Find where the given text appears and provide that cell's center as [X, Y] coordinate. 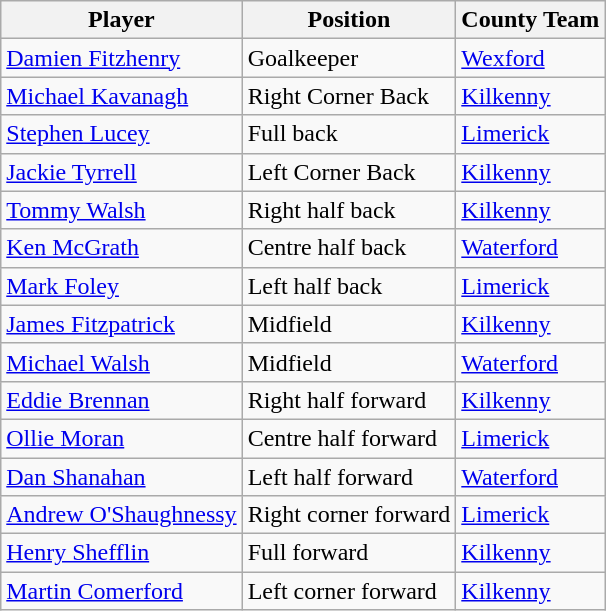
Player [122, 20]
Centre half forward [349, 438]
Right half back [349, 210]
Position [349, 20]
Left corner forward [349, 591]
Andrew O'Shaughnessy [122, 515]
Wexford [530, 58]
Left Corner Back [349, 172]
Michael Walsh [122, 362]
Eddie Brennan [122, 400]
Martin Comerford [122, 591]
Tommy Walsh [122, 210]
Full back [349, 134]
Damien Fitzhenry [122, 58]
Ollie Moran [122, 438]
County Team [530, 20]
Henry Shefflin [122, 553]
Full forward [349, 553]
Ken McGrath [122, 248]
Centre half back [349, 248]
Left half back [349, 286]
Right Corner Back [349, 96]
Mark Foley [122, 286]
Left half forward [349, 477]
Jackie Tyrrell [122, 172]
Goalkeeper [349, 58]
Right corner forward [349, 515]
Stephen Lucey [122, 134]
James Fitzpatrick [122, 324]
Michael Kavanagh [122, 96]
Dan Shanahan [122, 477]
Right half forward [349, 400]
